Search for the cell housing the specified text and yield its (X, Y) center coordinate. 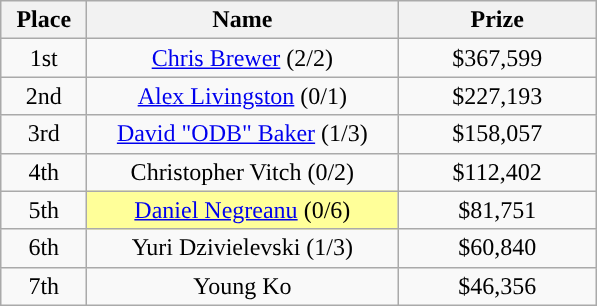
6th (44, 248)
Name (242, 20)
Yuri Dzivielevski (1/3) (242, 248)
Young Ko (242, 286)
1st (44, 58)
4th (44, 172)
$158,057 (498, 134)
Place (44, 20)
David "ODB" Baker (1/3) (242, 134)
$112,402 (498, 172)
$81,751 (498, 210)
$46,356 (498, 286)
Alex Livingston (0/1) (242, 96)
Daniel Negreanu (0/6) (242, 210)
5th (44, 210)
Chris Brewer (2/2) (242, 58)
$60,840 (498, 248)
7th (44, 286)
3rd (44, 134)
Christopher Vitch (0/2) (242, 172)
Prize (498, 20)
$227,193 (498, 96)
$367,599 (498, 58)
2nd (44, 96)
